From the cell containing the given text, extract its center point as [x, y] coordinate. 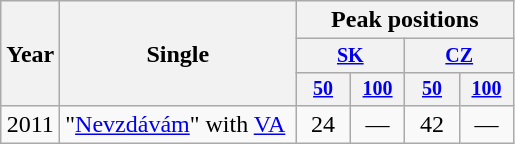
SK [350, 56]
2011 [30, 125]
Peak positions [405, 20]
Year [30, 54]
CZ [460, 56]
"Nevzdávám" with VA [178, 125]
24 [323, 125]
Single [178, 54]
42 [432, 125]
